Determine the (X, Y) coordinate at the center of the cell enclosing the given text.  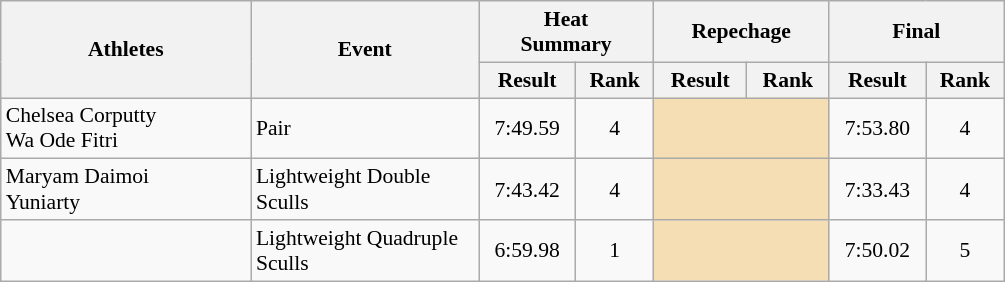
7:33.43 (878, 190)
Athletes (126, 50)
Event (365, 50)
Final (916, 32)
7:50.02 (878, 250)
6:59.98 (526, 250)
Repechage (742, 32)
Pair (365, 128)
Lightweight Double Sculls (365, 190)
7:49.59 (526, 128)
Chelsea Corputty Wa Ode Fitri (126, 128)
1 (615, 250)
Lightweight Quadruple Sculls (365, 250)
5 (965, 250)
Maryam Daimoi Yuniarty (126, 190)
Heat Summary (566, 32)
7:43.42 (526, 190)
7:53.80 (878, 128)
